Determine the [X, Y] coordinate at the center of the cell enclosing the given text.  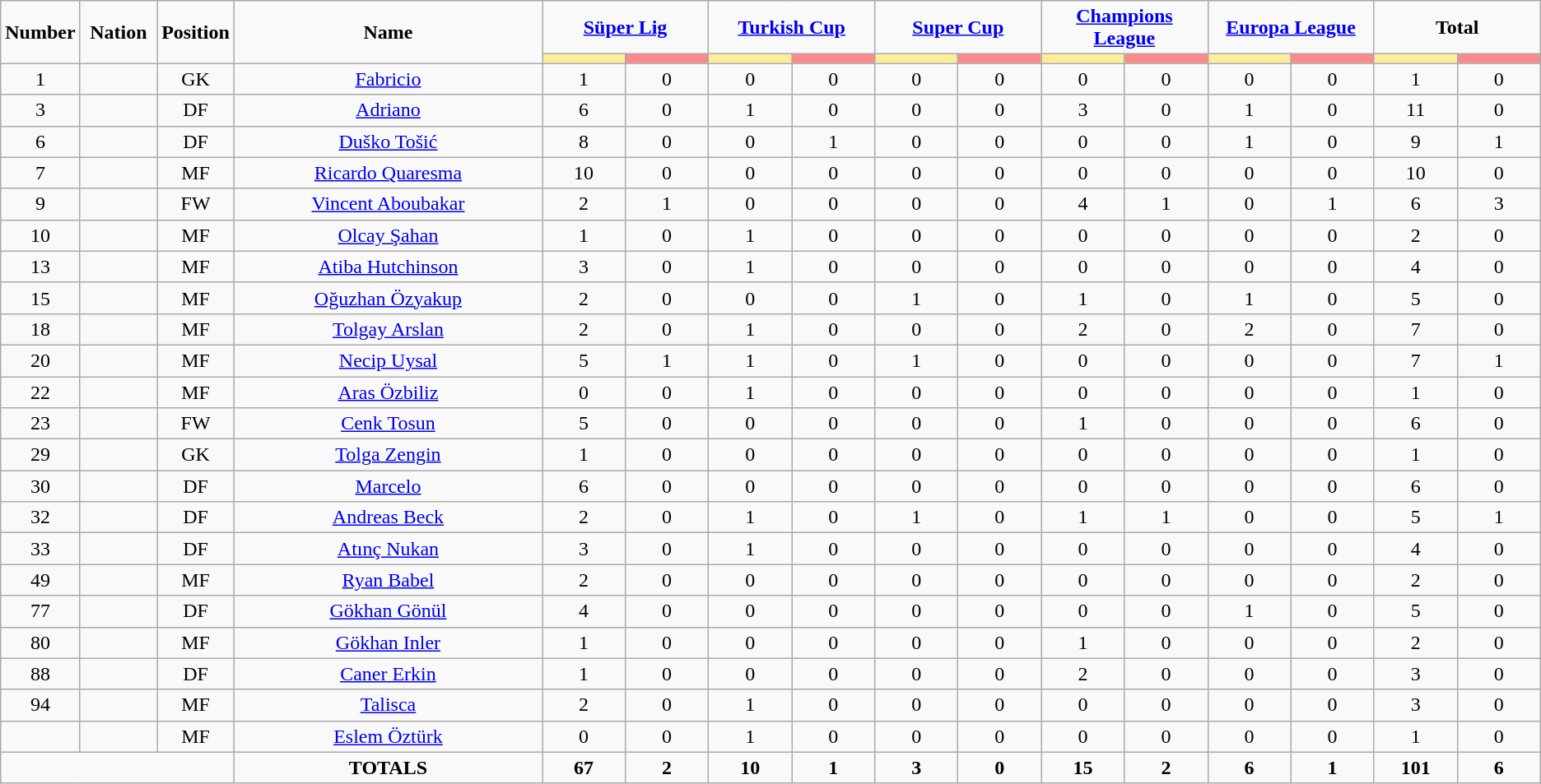
Number [40, 32]
Gökhan Gönül [388, 611]
Cenk Tosun [388, 424]
32 [40, 517]
67 [583, 768]
Atınç Nukan [388, 549]
Caner Erkin [388, 674]
11 [1416, 110]
Vincent Aboubakar [388, 204]
Champions League [1124, 28]
Fabricio [388, 79]
Atiba Hutchinson [388, 267]
Ryan Babel [388, 580]
Eslem Öztürk [388, 736]
101 [1416, 768]
18 [40, 329]
Talisca [388, 705]
Gökhan Inler [388, 643]
Super Cup [958, 28]
29 [40, 455]
Nation [119, 32]
Tolgay Arslan [388, 329]
Necip Uysal [388, 360]
Duško Tošić [388, 141]
Marcelo [388, 486]
80 [40, 643]
8 [583, 141]
Oğuzhan Özyakup [388, 298]
Total [1457, 28]
30 [40, 486]
Adriano [388, 110]
Süper Lig [625, 28]
Position [196, 32]
20 [40, 360]
49 [40, 580]
94 [40, 705]
Aras Özbiliz [388, 392]
22 [40, 392]
Europa League [1291, 28]
77 [40, 611]
Ricardo Quaresma [388, 173]
Olcay Şahan [388, 235]
Andreas Beck [388, 517]
88 [40, 674]
23 [40, 424]
33 [40, 549]
Turkish Cup [792, 28]
13 [40, 267]
TOTALS [388, 768]
Name [388, 32]
Tolga Zengin [388, 455]
